Scan for the cell matching the given text and deliver its (x, y) coordinate at center. 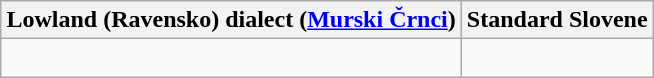
Standard Slovene (557, 20)
Lowland (Ravensko) dialect (Murski Črnci) (231, 20)
